Return [x, y] of the center of cell containing provided text 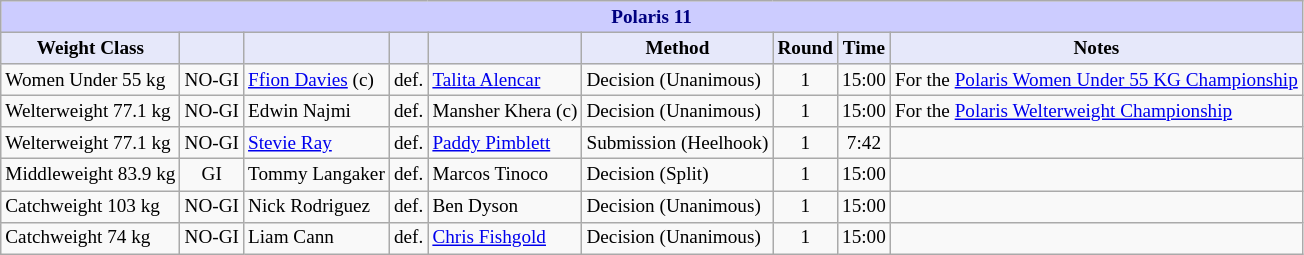
Ffion Davies (c) [316, 80]
7:42 [864, 143]
Middleweight 83.9 kg [90, 175]
Women Under 55 kg [90, 80]
Submission (Heelhook) [678, 143]
Decision (Split) [678, 175]
Weight Class [90, 48]
Polaris 11 [652, 17]
Stevie Ray [316, 143]
Catchweight 103 kg [90, 206]
For the Polaris Women Under 55 KG Championship [1096, 80]
Round [806, 48]
Method [678, 48]
Nick Rodriguez [316, 206]
For the Polaris Welterweight Championship [1096, 111]
Time [864, 48]
Chris Fishgold [505, 238]
Notes [1096, 48]
Marcos Tinoco [505, 175]
Talita Alencar [505, 80]
Ben Dyson [505, 206]
Mansher Khera (c) [505, 111]
Catchweight 74 kg [90, 238]
Liam Cann [316, 238]
Tommy Langaker [316, 175]
Edwin Najmi [316, 111]
GI [212, 175]
Paddy Pimblett [505, 143]
